Find where the given text appears and provide that cell's center as (x, y) coordinate. 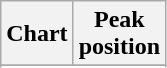
Chart (37, 34)
Peakposition (119, 34)
